Locate the cell with the specified text and output its (x, y) center coordinate. 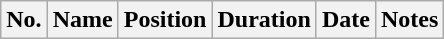
Notes (409, 20)
Position (165, 20)
Duration (264, 20)
Date (346, 20)
Name (82, 20)
No. (24, 20)
